Return (x, y) of the center of cell containing provided text 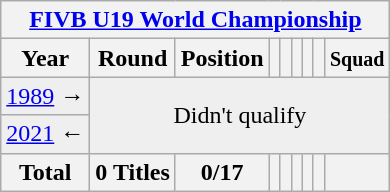
1989 → (46, 96)
Didn't qualify (240, 115)
0 Titles (133, 172)
2021 ← (46, 134)
Total (46, 172)
Squad (357, 58)
Round (133, 58)
FIVB U19 World Championship (196, 20)
0/17 (222, 172)
Year (46, 58)
Position (222, 58)
